Provide the (x, y) coordinate of the cell's center where the given text is located.  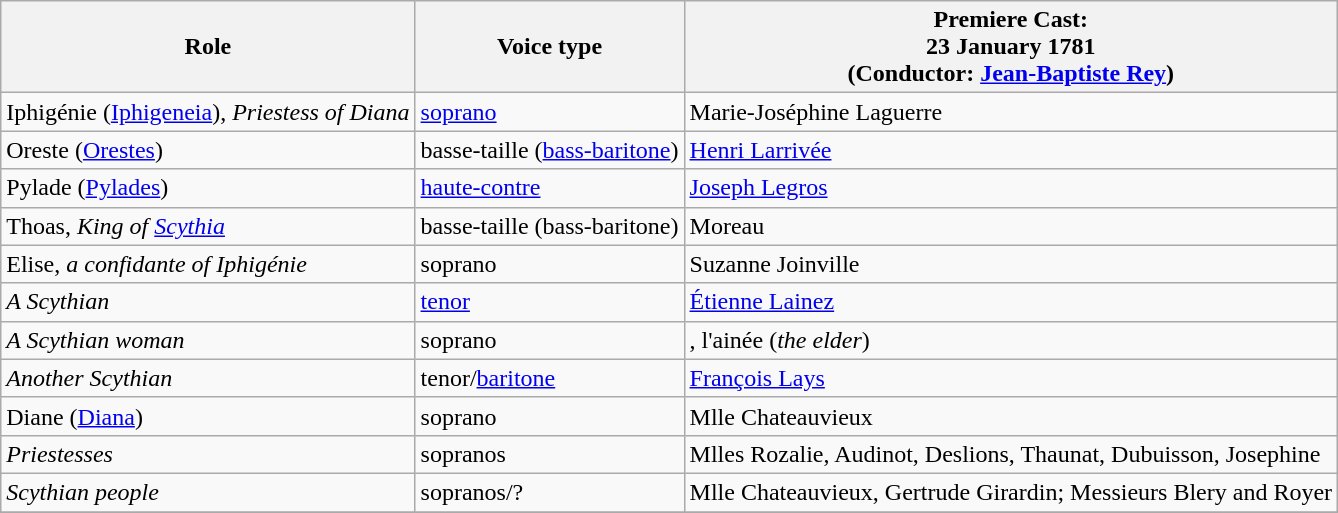
tenor/baritone (550, 378)
François Lays (1011, 378)
A Scythian (208, 302)
, l'ainée (the elder) (1011, 340)
Another Scythian (208, 378)
A Scythian woman (208, 340)
Oreste (Orestes) (208, 150)
Thoas, King of Scythia (208, 226)
Voice type (550, 47)
Mlle Chateauvieux, Gertrude Girardin; Messieurs Blery and Royer (1011, 492)
Diane (Diana) (208, 416)
Suzanne Joinville (1011, 264)
sopranos (550, 454)
Étienne Lainez (1011, 302)
Mlle Chateauvieux (1011, 416)
Mlles Rozalie, Audinot, Deslions, Thaunat, Dubuisson, Josephine (1011, 454)
Elise, a confidante of Iphigénie (208, 264)
Priestesses (208, 454)
Role (208, 47)
Scythian people (208, 492)
Moreau (1011, 226)
sopranos/? (550, 492)
Iphigénie (Iphigeneia), Priestess of Diana (208, 112)
Henri Larrivée (1011, 150)
Pylade (Pylades) (208, 188)
haute-contre (550, 188)
Premiere Cast: 23 January 1781(Conductor: Jean-Baptiste Rey) (1011, 47)
Marie-Joséphine Laguerre (1011, 112)
Joseph Legros (1011, 188)
tenor (550, 302)
